Return the [x, y] coordinate for the center point of the cell that contains the specified text.  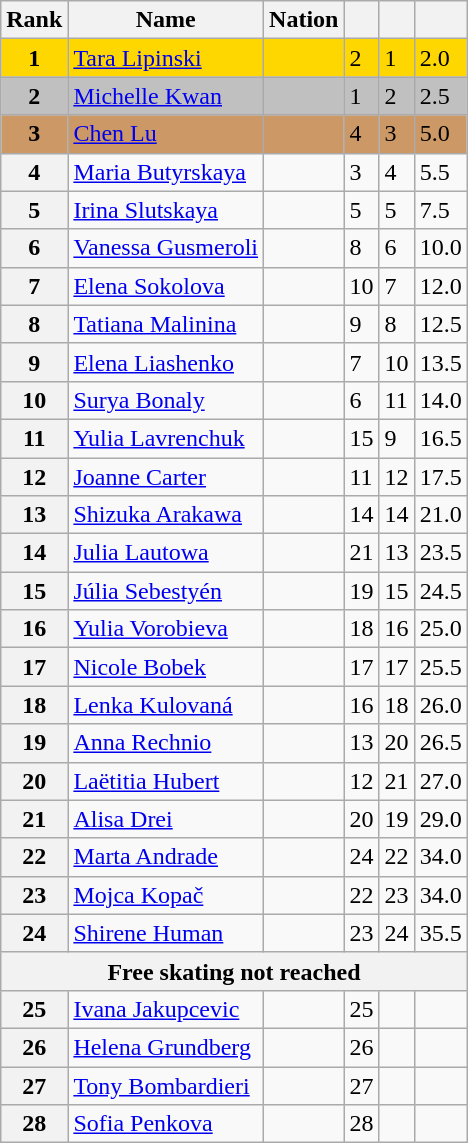
Maria Butyrskaya [166, 172]
25.5 [440, 667]
Tara Lipinski [166, 58]
12.5 [440, 324]
14.0 [440, 400]
5.0 [440, 134]
Julia Lautowa [166, 553]
Elena Liashenko [166, 362]
27.0 [440, 781]
Anna Rechnio [166, 743]
Ivana Jakupcevic [166, 1009]
Laëtitia Hubert [166, 781]
24.5 [440, 591]
7.5 [440, 210]
Sofia Penkova [166, 1124]
Yulia Vorobieva [166, 629]
2.5 [440, 96]
Michelle Kwan [166, 96]
Nation [304, 20]
Yulia Lavrenchuk [166, 438]
26.0 [440, 705]
Júlia Sebestyén [166, 591]
2.0 [440, 58]
Alisa Drei [166, 819]
Surya Bonaly [166, 400]
Shirene Human [166, 933]
23.5 [440, 553]
Irina Slutskaya [166, 210]
13.5 [440, 362]
12.0 [440, 286]
21.0 [440, 515]
Marta Andrade [166, 857]
Shizuka Arakawa [166, 515]
25.0 [440, 629]
Chen Lu [166, 134]
Vanessa Gusmeroli [166, 248]
26.5 [440, 743]
17.5 [440, 477]
Rank [34, 20]
Joanne Carter [166, 477]
16.5 [440, 438]
Free skating not reached [234, 971]
Elena Sokolova [166, 286]
10.0 [440, 248]
Mojca Kopač [166, 895]
35.5 [440, 933]
5.5 [440, 172]
Lenka Kulovaná [166, 705]
Helena Grundberg [166, 1047]
29.0 [440, 819]
Name [166, 20]
Tatiana Malinina [166, 324]
Nicole Bobek [166, 667]
Tony Bombardieri [166, 1085]
